Output the [X, Y] coordinate of the center of the cell containing the given text.  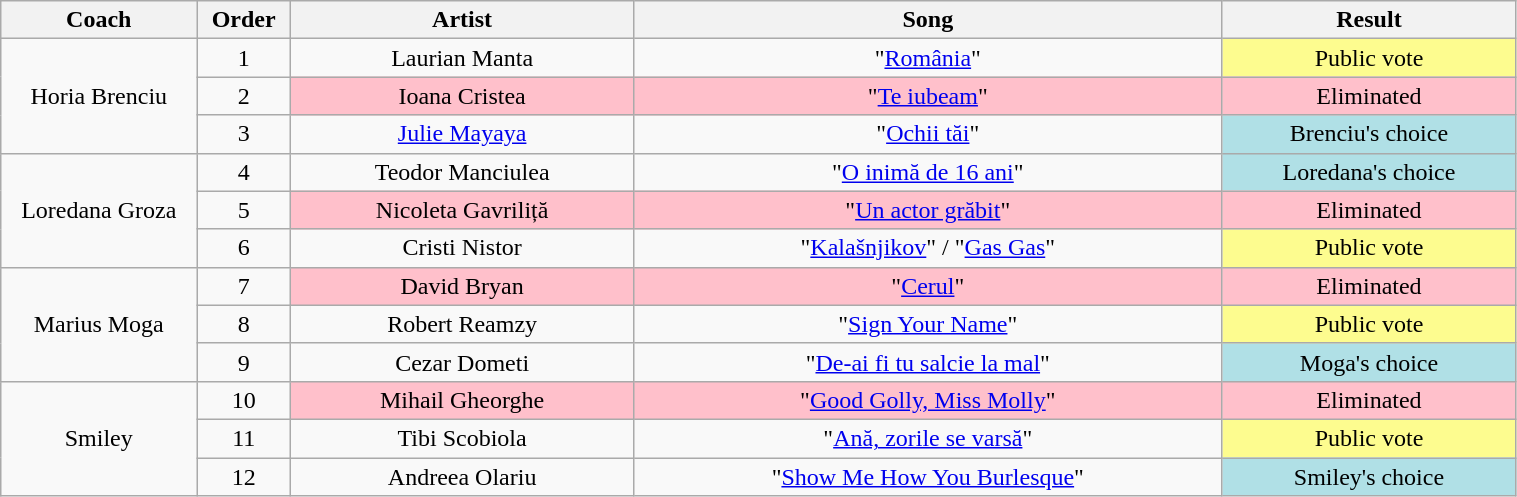
"Ană, zorile se varsă" [928, 438]
Robert Reamzy [462, 324]
Result [1369, 20]
Smiley [99, 438]
Julie Mayaya [462, 134]
5 [244, 210]
Cezar Dometi [462, 362]
"Cerul" [928, 286]
Brenciu's choice [1369, 134]
11 [244, 438]
Song [928, 20]
4 [244, 172]
Horia Brenciu [99, 96]
"O inimă de 16 ani" [928, 172]
8 [244, 324]
Moga's choice [1369, 362]
Artist [462, 20]
Loredana's choice [1369, 172]
6 [244, 248]
Tibi Scobiola [462, 438]
"Te iubeam" [928, 96]
David Bryan [462, 286]
Order [244, 20]
1 [244, 58]
2 [244, 96]
Loredana Groza [99, 210]
"Ochii tăi" [928, 134]
Mihail Gheorghe [462, 400]
"Sign Your Name" [928, 324]
Coach [99, 20]
10 [244, 400]
Teodor Manciulea [462, 172]
Ioana Cristea [462, 96]
"Kalašnjikov" / "Gas Gas" [928, 248]
"Un actor grăbit" [928, 210]
9 [244, 362]
"Show Me How You Burlesque" [928, 477]
12 [244, 477]
Marius Moga [99, 324]
3 [244, 134]
"De-ai fi tu salcie la mal" [928, 362]
"România" [928, 58]
"Good Golly, Miss Molly" [928, 400]
Smiley's choice [1369, 477]
Andreea Olariu [462, 477]
Nicoleta Gavriliță [462, 210]
Laurian Manta [462, 58]
7 [244, 286]
Cristi Nistor [462, 248]
